Pinpoint the cell where the given text exists, returning its (X, Y) midpoint coordinate. 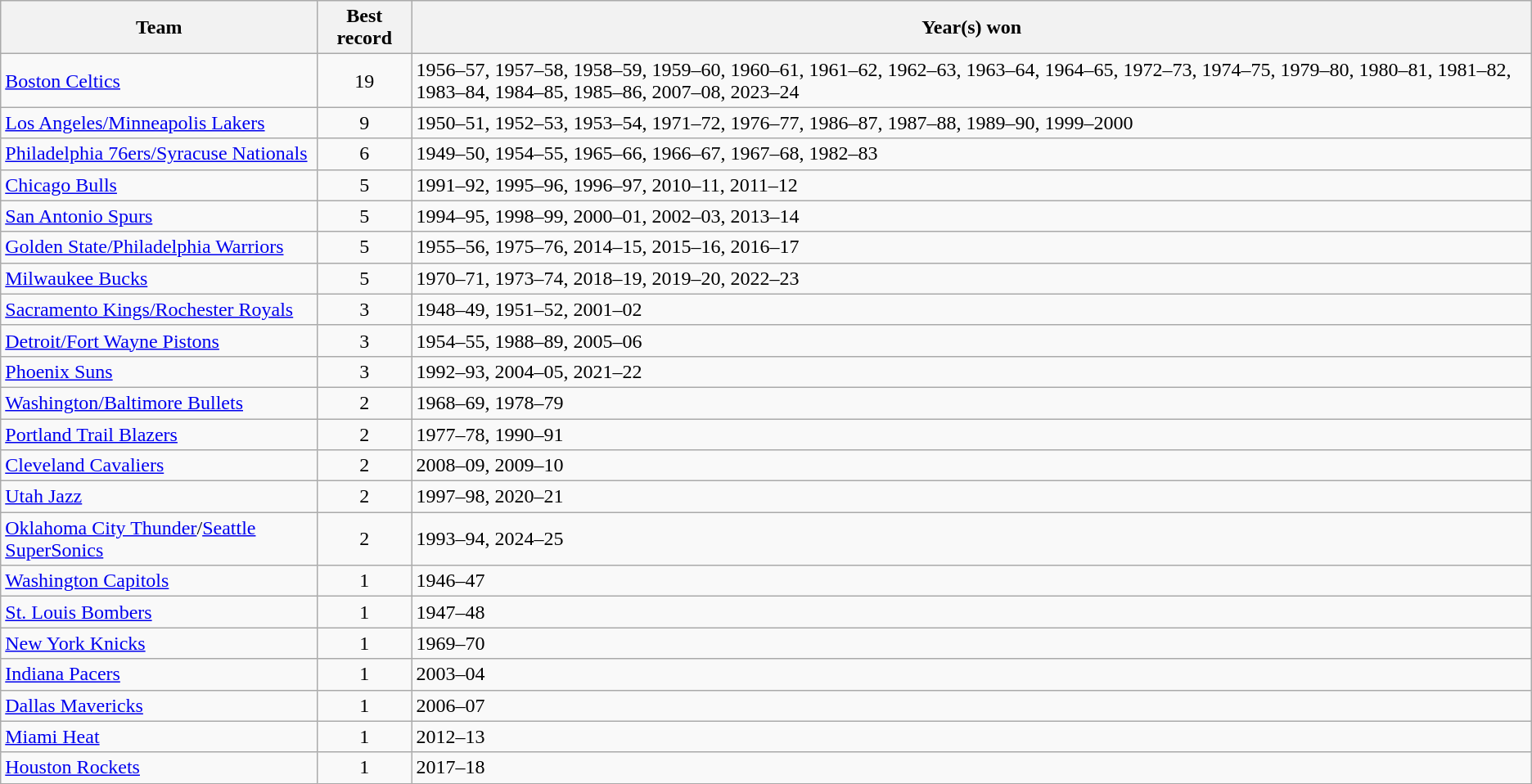
1991–92, 1995–96, 1996–97, 2010–11, 2011–12 (971, 185)
Boston Celtics (159, 80)
Oklahoma City Thunder/Seattle SuperSonics (159, 538)
Phoenix Suns (159, 372)
Year(s) won (971, 28)
Washington/Baltimore Bullets (159, 403)
2008–09, 2009–10 (971, 466)
Philadelphia 76ers/Syracuse Nationals (159, 154)
6 (365, 154)
Portland Trail Blazers (159, 435)
19 (365, 80)
Utah Jazz (159, 497)
1947–48 (971, 612)
1992–93, 2004–05, 2021–22 (971, 372)
Chicago Bulls (159, 185)
Team (159, 28)
1993–94, 2024–25 (971, 538)
1970–71, 1973–74, 2018–19, 2019–20, 2022–23 (971, 278)
1949–50, 1954–55, 1965–66, 1966–67, 1967–68, 1982–83 (971, 154)
2012–13 (971, 737)
Houston Rockets (159, 768)
1997–98, 2020–21 (971, 497)
Dallas Mavericks (159, 705)
Golden State/Philadelphia Warriors (159, 247)
1968–69, 1978–79 (971, 403)
Miami Heat (159, 737)
Detroit/Fort Wayne Pistons (159, 340)
1946–47 (971, 581)
Cleveland Cavaliers (159, 466)
1977–78, 1990–91 (971, 435)
1950–51, 1952–53, 1953–54, 1971–72, 1976–77, 1986–87, 1987–88, 1989–90, 1999–2000 (971, 123)
1955–56, 1975–76, 2014–15, 2015–16, 2016–17 (971, 247)
Sacramento Kings/Rochester Royals (159, 309)
Best record (365, 28)
2006–07 (971, 705)
Washington Capitols (159, 581)
Indiana Pacers (159, 674)
1954–55, 1988–89, 2005–06 (971, 340)
1969–70 (971, 643)
2003–04 (971, 674)
1994–95, 1998–99, 2000–01, 2002–03, 2013–14 (971, 216)
1948–49, 1951–52, 2001–02 (971, 309)
Los Angeles/Minneapolis Lakers (159, 123)
San Antonio Spurs (159, 216)
2017–18 (971, 768)
St. Louis Bombers (159, 612)
9 (365, 123)
New York Knicks (159, 643)
Milwaukee Bucks (159, 278)
